Capture the cell that displays the provided text and extract its [X, Y] central coordinate. 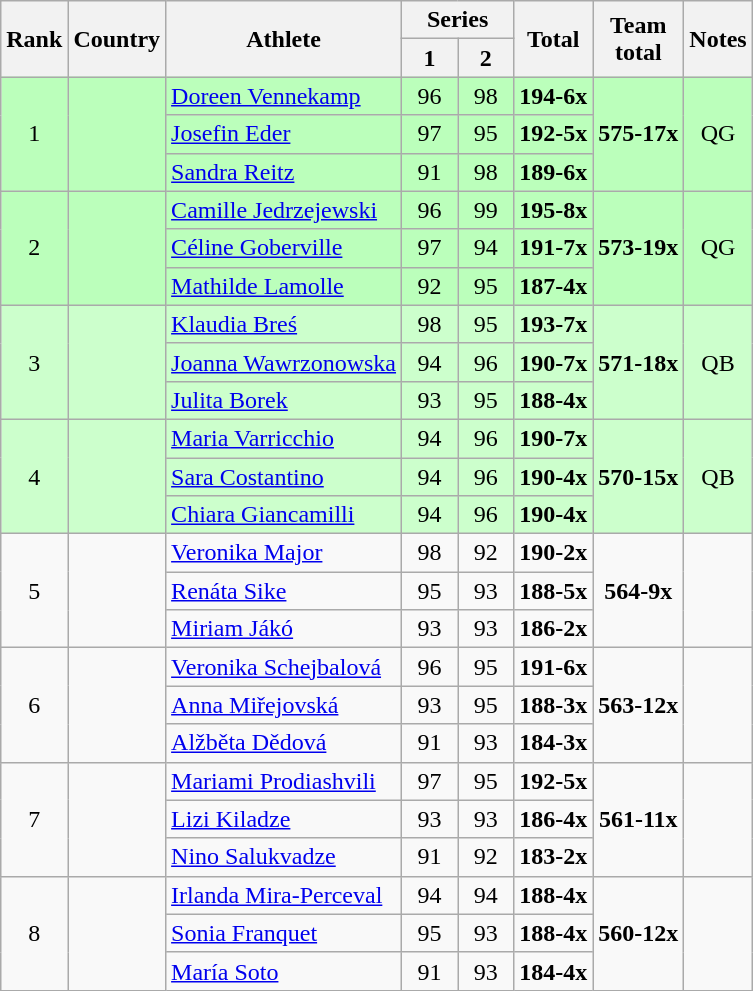
Veronika Major [284, 553]
564-9x [638, 591]
Camille Jedrzejewski [284, 210]
186-4x [554, 819]
Julita Borek [284, 400]
Mathilde Lamolle [284, 286]
Rank [34, 39]
Joanna Wawrzonowska [284, 362]
Notes [718, 39]
3 [34, 362]
Renáta Sike [284, 591]
Klaudia Breś [284, 324]
99 [486, 210]
Total [554, 39]
563-12x [638, 705]
6 [34, 705]
573-19x [638, 248]
186-2x [554, 629]
183-2x [554, 857]
184-3x [554, 743]
Teamtotal [638, 39]
Doreen Vennekamp [284, 96]
191-6x [554, 667]
570-15x [638, 476]
5 [34, 591]
188-3x [554, 705]
Chiara Giancamilli [284, 515]
184-4x [554, 971]
8 [34, 933]
560-12x [638, 933]
Athlete [284, 39]
Céline Goberville [284, 248]
7 [34, 819]
561-11x [638, 819]
195-8x [554, 210]
Anna Miřejovská [284, 705]
Veronika Schejbalová [284, 667]
Sandra Reitz [284, 172]
190-2x [554, 553]
194-6x [554, 96]
Mariami Prodiashvili [284, 781]
Irlanda Mira-Perceval [284, 895]
191-7x [554, 248]
571-18x [638, 362]
Sonia Franquet [284, 933]
575-17x [638, 134]
Miriam Jákó [284, 629]
Alžběta Dědová [284, 743]
189-6x [554, 172]
187-4x [554, 286]
4 [34, 476]
Country [117, 39]
Lizi Kiladze [284, 819]
Maria Varricchio [284, 438]
Nino Salukvadze [284, 857]
Sara Costantino [284, 477]
193-7x [554, 324]
Josefin Eder [284, 134]
María Soto [284, 971]
Series [458, 20]
188-5x [554, 591]
